Determine the (X, Y) coordinate at the center of the cell enclosing the given text.  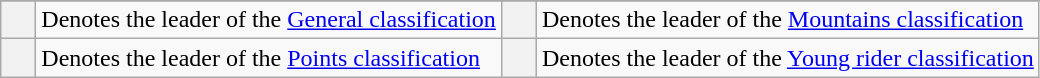
Denotes the leader of the Mountains classification (788, 20)
Denotes the leader of the General classification (269, 20)
Denotes the leader of the Young rider classification (788, 58)
Denotes the leader of the Points classification (269, 58)
